Locate the cell with the specified text and output its (x, y) center coordinate. 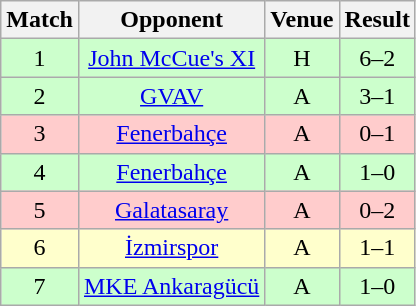
İzmirspor (171, 248)
Result (377, 20)
MKE Ankaragücü (171, 286)
Opponent (171, 20)
1 (40, 58)
John McCue's XI (171, 58)
0–2 (377, 210)
5 (40, 210)
Match (40, 20)
3–1 (377, 96)
6 (40, 248)
Venue (302, 20)
1–1 (377, 248)
GVAV (171, 96)
6–2 (377, 58)
4 (40, 172)
Galatasaray (171, 210)
2 (40, 96)
7 (40, 286)
H (302, 58)
3 (40, 134)
0–1 (377, 134)
